Capture the cell that displays the provided text and extract its [X, Y] central coordinate. 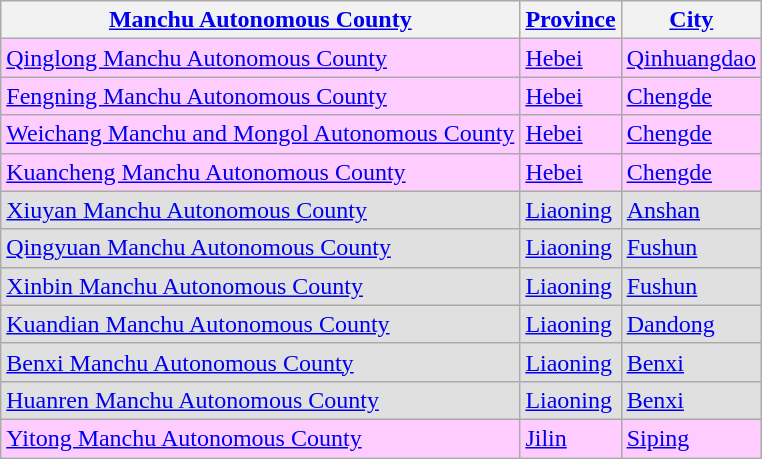
Kuandian Manchu Autonomous County [260, 324]
Manchu Autonomous County [260, 20]
City [691, 20]
Province [570, 20]
Qinhuangdao [691, 58]
Fengning Manchu Autonomous County [260, 96]
Weichang Manchu and Mongol Autonomous County [260, 134]
Yitong Manchu Autonomous County [260, 438]
Dandong [691, 324]
Anshan [691, 210]
Jilin [570, 438]
Qingyuan Manchu Autonomous County [260, 248]
Xiuyan Manchu Autonomous County [260, 210]
Benxi Manchu Autonomous County [260, 362]
Xinbin Manchu Autonomous County [260, 286]
Qinglong Manchu Autonomous County [260, 58]
Huanren Manchu Autonomous County [260, 400]
Siping [691, 438]
Kuancheng Manchu Autonomous County [260, 172]
